Provide the (x, y) coordinate of the cell's center where the given text is located.  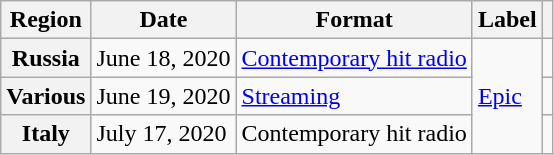
Russia (46, 58)
Label (507, 20)
Epic (507, 96)
Region (46, 20)
Various (46, 96)
Streaming (354, 96)
Format (354, 20)
July 17, 2020 (164, 134)
Italy (46, 134)
June 18, 2020 (164, 58)
Date (164, 20)
June 19, 2020 (164, 96)
